Scan for the cell matching the given text and deliver its [x, y] coordinate at center. 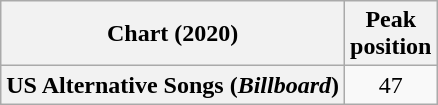
Chart (2020) [173, 34]
US Alternative Songs (Billboard) [173, 85]
Peakposition [391, 34]
47 [391, 85]
